Provide the [X, Y] coordinate of the cell's center where the given text is located.  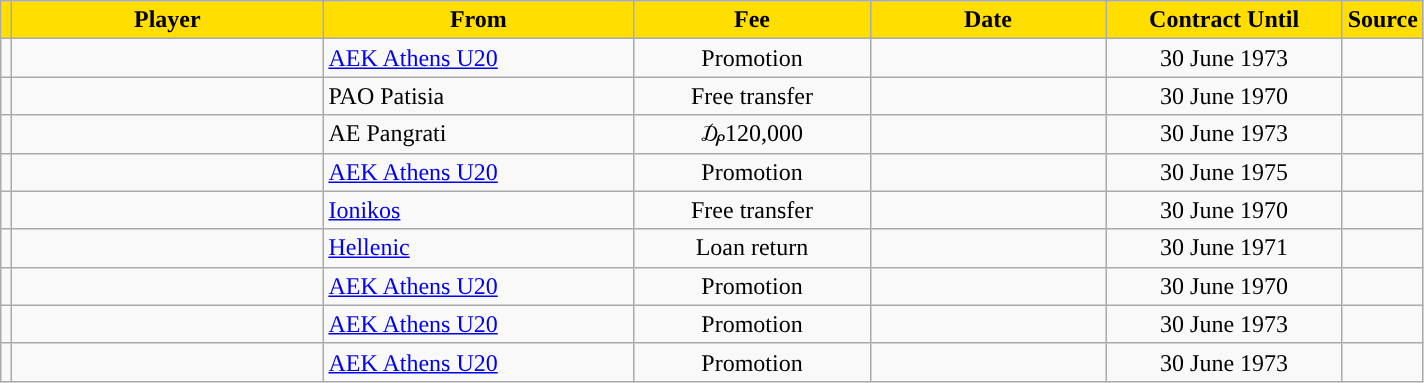
₯120,000 [752, 134]
Ionikos [478, 210]
Date [988, 20]
30 June 1975 [1224, 172]
Player [168, 20]
30 June 1971 [1224, 248]
AE Pangrati [478, 134]
Fee [752, 20]
Loan return [752, 248]
From [478, 20]
Source [1382, 20]
Hellenic [478, 248]
PAO Patisia [478, 96]
Contract Until [1224, 20]
